For the text-containing cell, return its midpoint in (X, Y) coordinate format. 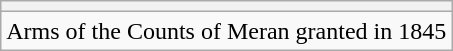
Arms of the Counts of Meran granted in 1845 (226, 31)
